Scan for the cell matching the given text and deliver its (X, Y) coordinate at center. 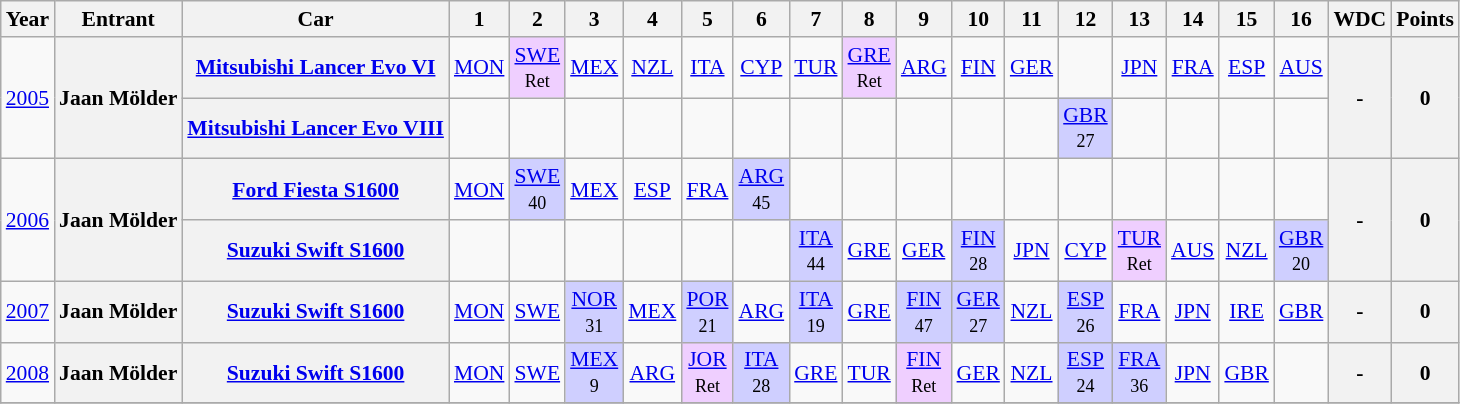
5 (707, 19)
2006 (28, 220)
ESP24 (1086, 372)
Mitsubishi Lancer Evo VI (316, 68)
GRERet (870, 68)
Entrant (118, 19)
GBR20 (1302, 250)
TURRet (1140, 250)
WDC (1360, 19)
2007 (28, 312)
ITA19 (816, 312)
Mitsubishi Lancer Evo VIII (316, 128)
ARG45 (761, 190)
Car (316, 19)
3 (594, 19)
6 (761, 19)
14 (1192, 19)
ITA (707, 68)
9 (924, 19)
ESP26 (1086, 312)
2008 (28, 372)
10 (978, 19)
2 (537, 19)
FIN47 (924, 312)
NOR31 (594, 312)
SWE40 (537, 190)
ITA44 (816, 250)
16 (1302, 19)
MEX9 (594, 372)
13 (1140, 19)
GER27 (978, 312)
GBR27 (1086, 128)
SWERet (537, 68)
JORRet (707, 372)
FIN (978, 68)
POR21 (707, 312)
Year (28, 19)
12 (1086, 19)
11 (1032, 19)
7 (816, 19)
FRA36 (1140, 372)
1 (480, 19)
Ford Fiesta S1600 (316, 190)
ITA28 (761, 372)
2005 (28, 98)
4 (652, 19)
FIN28 (978, 250)
8 (870, 19)
IRE (1246, 312)
15 (1246, 19)
Points (1425, 19)
FINRet (924, 372)
